Detect which cell encompasses the target text, then output its [x, y] center coordinate. 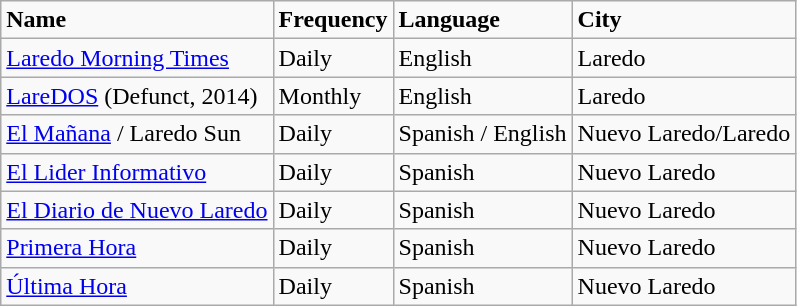
LareDOS (Defunct, 2014) [137, 96]
Laredo Morning Times [137, 58]
El Mañana / Laredo Sun [137, 134]
Spanish / English [482, 134]
Name [137, 20]
Monthly [333, 96]
Nuevo Laredo/Laredo [684, 134]
El Diario de Nuevo Laredo [137, 210]
Última Hora [137, 286]
Language [482, 20]
City [684, 20]
El Lider Informativo [137, 172]
Primera Hora [137, 248]
Frequency [333, 20]
